Find where the given text appears and provide that cell's center as (x, y) coordinate. 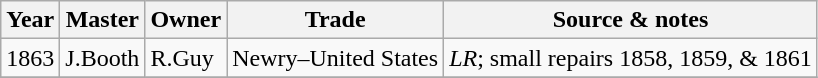
LR; small repairs 1858, 1859, & 1861 (631, 58)
Master (102, 20)
J.Booth (102, 58)
Year (30, 20)
1863 (30, 58)
R.Guy (186, 58)
Owner (186, 20)
Newry–United States (336, 58)
Source & notes (631, 20)
Trade (336, 20)
